Search for the cell housing the specified text and yield its [X, Y] center coordinate. 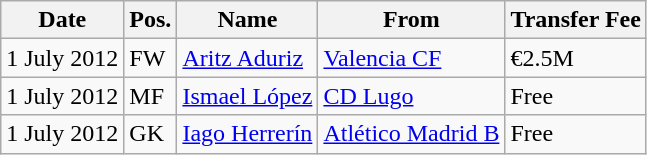
Date [62, 20]
Name [248, 20]
Ismael López [248, 96]
Aritz Aduriz [248, 58]
€2.5M [576, 58]
MF [150, 96]
Iago Herrerín [248, 134]
CD Lugo [412, 96]
Atlético Madrid B [412, 134]
From [412, 20]
Transfer Fee [576, 20]
FW [150, 58]
Pos. [150, 20]
GK [150, 134]
Valencia CF [412, 58]
